Detect which cell encompasses the target text, then output its [X, Y] center coordinate. 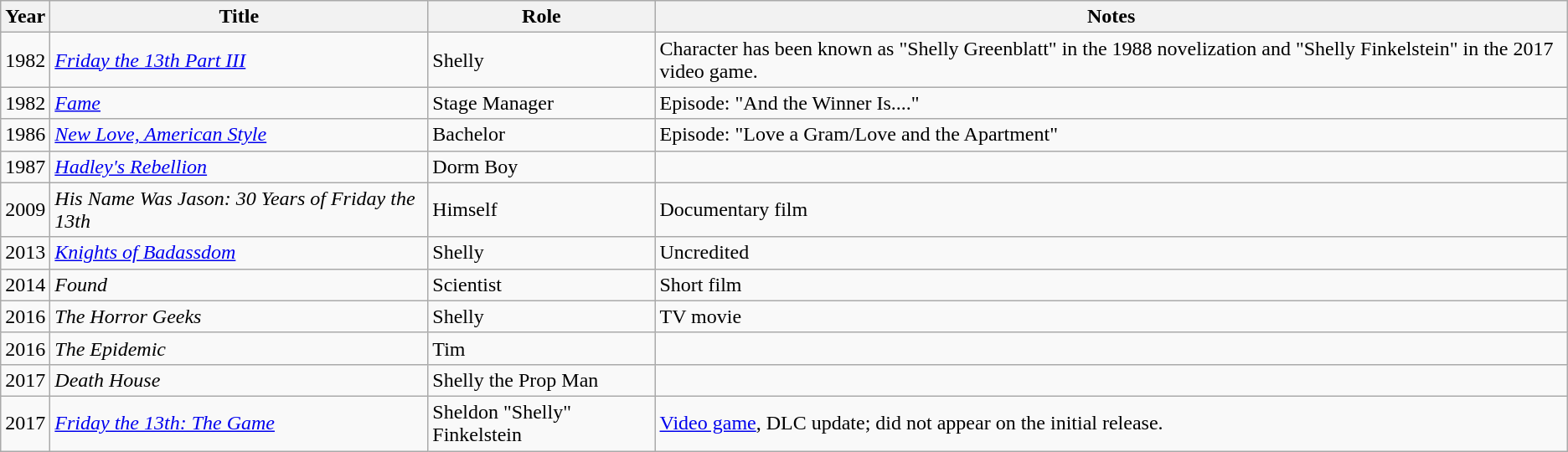
Uncredited [1111, 253]
2013 [25, 253]
New Love, American Style [240, 135]
The Epidemic [240, 348]
Year [25, 17]
Notes [1111, 17]
Friday the 13th Part III [240, 60]
Scientist [541, 285]
His Name Was Jason: 30 Years of Friday the 13th [240, 209]
Found [240, 285]
Character has been known as "Shelly Greenblatt" in the 1988 novelization and "Shelly Finkelstein" in the 2017 video game. [1111, 60]
Knights of Badassdom [240, 253]
Himself [541, 209]
The Horror Geeks [240, 316]
1986 [25, 135]
Dorm Boy [541, 167]
Death House [240, 380]
Episode: "And the Winner Is...." [1111, 103]
Sheldon "Shelly" Finkelstein [541, 424]
Friday the 13th: The Game [240, 424]
Hadley's Rebellion [240, 167]
Bachelor [541, 135]
Documentary film [1111, 209]
Stage Manager [541, 103]
Short film [1111, 285]
Video game, DLC update; did not appear on the initial release. [1111, 424]
2009 [25, 209]
2014 [25, 285]
Shelly the Prop Man [541, 380]
Tim [541, 348]
TV movie [1111, 316]
Title [240, 17]
Fame [240, 103]
Episode: "Love a Gram/Love and the Apartment" [1111, 135]
Role [541, 17]
1987 [25, 167]
